Return (x, y) of the center of cell containing provided text 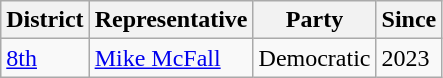
District (45, 20)
8th (45, 58)
Mike McFall (171, 58)
Since (409, 20)
Democratic (314, 58)
2023 (409, 58)
Representative (171, 20)
Party (314, 20)
